Scan for the cell matching the given text and deliver its (X, Y) coordinate at center. 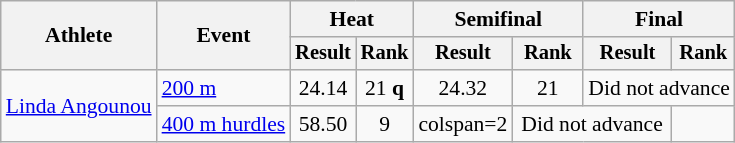
Heat (352, 19)
Athlete (79, 36)
9 (385, 124)
21 (548, 88)
Linda Angounou (79, 106)
24.32 (462, 88)
21 q (385, 88)
400 m hurdles (224, 124)
Event (224, 36)
Final (659, 19)
200 m (224, 88)
58.50 (323, 124)
24.14 (323, 88)
colspan=2 (462, 124)
Semifinal (498, 19)
